Return (x, y) of the center of cell containing provided text 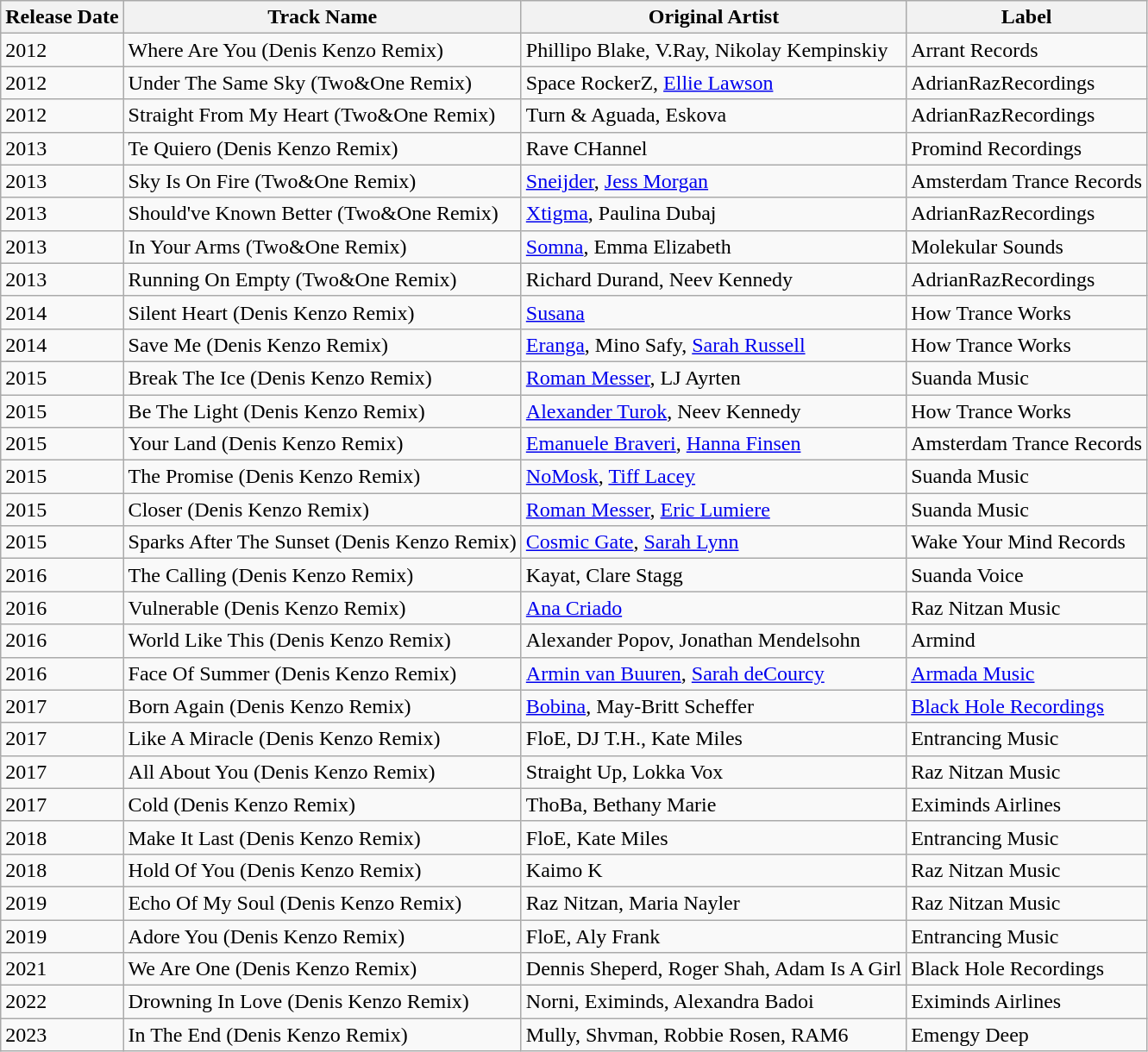
Face Of Summer (Denis Kenzo Remix) (323, 673)
Eranga, Mino Safy, Sarah Russell (713, 345)
Arrant Records (1026, 50)
The Promise (Denis Kenzo Remix) (323, 477)
Hold Of You (Denis Kenzo Remix) (323, 870)
FloE, Kate Miles (713, 837)
Release Date (62, 17)
Richard Durand, Neev Kennedy (713, 279)
Be The Light (Denis Kenzo Remix) (323, 411)
Straight Up, Lokka Vox (713, 772)
In Your Arms (Two&One Remix) (323, 247)
Alexander Popov, Jonathan Mendelsohn (713, 641)
Silent Heart (Denis Kenzo Remix) (323, 312)
The Calling (Denis Kenzo Remix) (323, 575)
Original Artist (713, 17)
Track Name (323, 17)
Suanda Voice (1026, 575)
Kaimo K (713, 870)
Adore You (Denis Kenzo Remix) (323, 936)
Sky Is On Fire (Two&One Remix) (323, 181)
Cold (Denis Kenzo Remix) (323, 805)
We Are One (Denis Kenzo Remix) (323, 969)
Turn & Aguada, Eskova (713, 116)
Susana (713, 312)
Born Again (Denis Kenzo Remix) (323, 706)
Echo Of My Soul (Denis Kenzo Remix) (323, 903)
Roman Messer, LJ Ayrten (713, 378)
Where Are You (Denis Kenzo Remix) (323, 50)
Rave CHannel (713, 148)
Break The Ice (Denis Kenzo Remix) (323, 378)
Somna, Emma Elizabeth (713, 247)
Xtigma, Paulina Dubaj (713, 214)
Cosmic Gate, Sarah Lynn (713, 542)
Like A Miracle (Denis Kenzo Remix) (323, 739)
Save Me (Denis Kenzo Remix) (323, 345)
Raz Nitzan, Maria Nayler (713, 903)
2023 (62, 1035)
Closer (Denis Kenzo Remix) (323, 510)
Dennis Sheperd, Roger Shah, Adam Is A Girl (713, 969)
In The End (Denis Kenzo Remix) (323, 1035)
Armind (1026, 641)
Straight From My Heart (Two&One Remix) (323, 116)
Norni, Eximinds, Alexandra Badoi (713, 1002)
Mully, Shvman, Robbie Rosen, RAM6 (713, 1035)
2021 (62, 969)
Armin van Buuren, Sarah deCourcy (713, 673)
Vulnerable (Denis Kenzo Remix) (323, 608)
Sneijder, Jess Morgan (713, 181)
ThoBa, Bethany Marie (713, 805)
Wake Your Mind Records (1026, 542)
Label (1026, 17)
Your Land (Denis Kenzo Remix) (323, 444)
Promind Recordings (1026, 148)
Emanuele Braveri, Hanna Finsen (713, 444)
NoMosk, Tiff Lacey (713, 477)
Te Quiero (Denis Kenzo Remix) (323, 148)
Alexander Turok, Neev Kennedy (713, 411)
FloE, Aly Frank (713, 936)
FloE, DJ T.H., Kate Miles (713, 739)
Emengy Deep (1026, 1035)
Kayat, Clare Stagg (713, 575)
Phillipo Blake, V.Ray, Nikolay Kempinskiy (713, 50)
Sparks After The Sunset (Denis Kenzo Remix) (323, 542)
2022 (62, 1002)
Should've Known Better (Two&One Remix) (323, 214)
Under The Same Sky (Two&One Remix) (323, 83)
Armada Music (1026, 673)
Molekular Sounds (1026, 247)
Running On Empty (Two&One Remix) (323, 279)
Drowning In Love (Denis Kenzo Remix) (323, 1002)
Bobina, May-Britt Scheffer (713, 706)
Ana Criado (713, 608)
Make It Last (Denis Kenzo Remix) (323, 837)
All About You (Denis Kenzo Remix) (323, 772)
Space RockerZ, Ellie Lawson (713, 83)
Roman Messer, Eric Lumiere (713, 510)
World Like This (Denis Kenzo Remix) (323, 641)
